Search for the cell housing the specified text and yield its [X, Y] center coordinate. 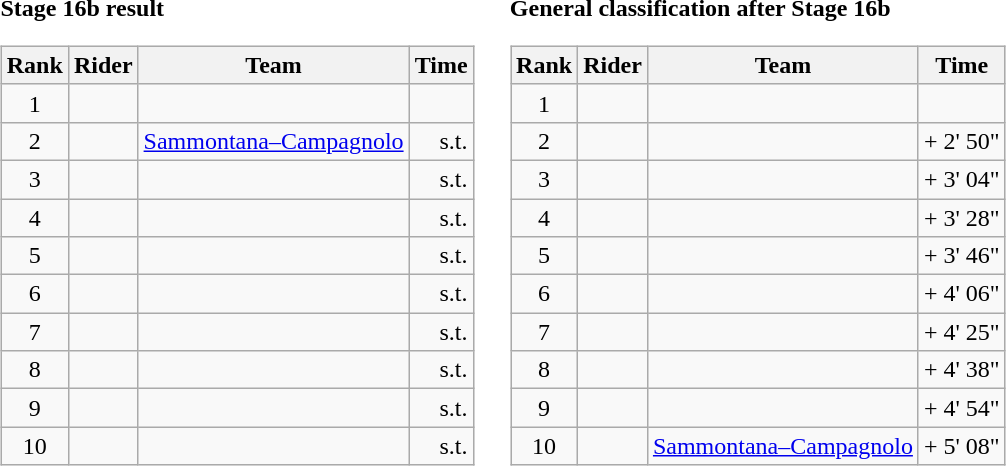
+ 4' 54" [962, 408]
+ 3' 28" [962, 217]
+ 3' 46" [962, 256]
+ 2' 50" [962, 141]
+ 5' 08" [962, 446]
+ 4' 06" [962, 294]
+ 4' 25" [962, 332]
+ 4' 38" [962, 370]
+ 3' 04" [962, 179]
